Capture the cell that displays the provided text and extract its [x, y] central coordinate. 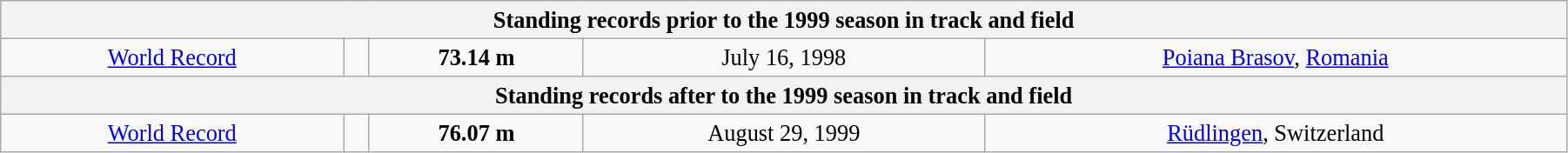
Standing records after to the 1999 season in track and field [784, 95]
August 29, 1999 [783, 133]
Standing records prior to the 1999 season in track and field [784, 19]
73.14 m [476, 57]
July 16, 1998 [783, 57]
Poiana Brasov, Romania [1276, 57]
76.07 m [476, 133]
Rüdlingen, Switzerland [1276, 133]
